Search for the cell housing the specified text and yield its [x, y] center coordinate. 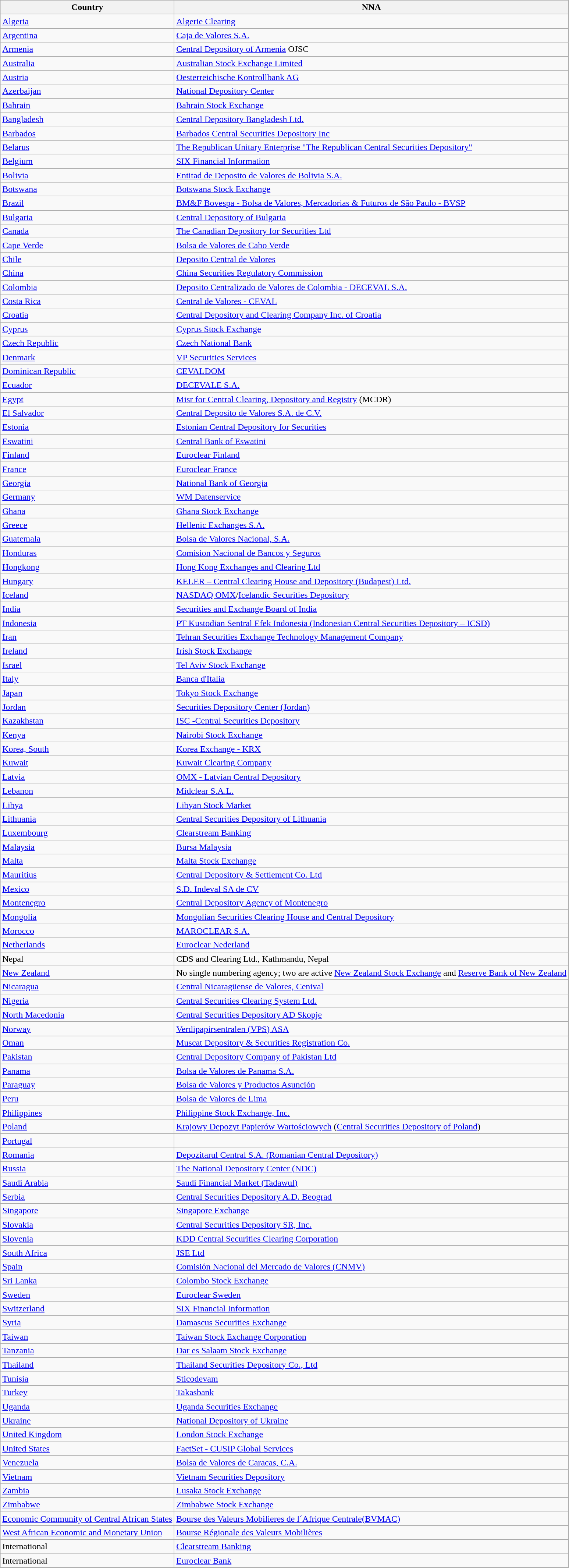
Ghana Stock Exchange [371, 511]
Oesterreichische Kontrollbank AG [371, 77]
Damascus Securities Exchange [371, 1323]
Bahrain [88, 105]
Economic Community of Central African States [88, 1519]
Kuwait Clearing Company [371, 763]
Austria [88, 77]
Thailand Securities Depository Co., Ltd [371, 1365]
Ghana [88, 511]
National Depository Center [371, 91]
Denmark [88, 357]
China Securities Regulatory Commission [371, 273]
Taiwan Stock Exchange Corporation [371, 1337]
Central Nicaragüense de Valores, Cenival [371, 987]
Cape Verde [88, 245]
Bulgaria [88, 217]
Barbados Central Securities Depository Inc [371, 133]
Uganda Securities Exchange [371, 1407]
Italy [88, 679]
Bourse Régionale des Valeurs Mobilières [371, 1533]
Panama [88, 1071]
Cyprus [88, 329]
Central Securities Depository SR, Inc. [371, 1225]
Sri Lanka [88, 1281]
Tunisia [88, 1379]
Malta [88, 861]
Philippine Stock Exchange, Inc. [371, 1113]
Estonia [88, 427]
Hungary [88, 581]
Armenia [88, 49]
Ukraine [88, 1421]
Tehran Securities Exchange Technology Management Company [371, 637]
Bolsa de Valores de Caracas, C.A. [371, 1462]
Syria [88, 1323]
Central Depository Bangladesh Ltd. [371, 119]
CEVALDOM [371, 371]
Netherlands [88, 945]
Algerie Clearing [371, 21]
London Stock Exchange [371, 1435]
Mauritius [88, 875]
Colombo Stock Exchange [371, 1281]
DECEVALE S.A. [371, 385]
The Canadian Depository for Securities Ltd [371, 231]
Irish Stock Exchange [371, 651]
Caja de Valores S.A. [371, 35]
Hongkong [88, 567]
Singapore Exchange [371, 1211]
Lebanon [88, 791]
KELER – Central Clearing House and Depository (Budapest) Ltd. [371, 581]
Verdipapirsentralen (VPS) ASA [371, 1029]
OMX - Latvian Central Depository [371, 777]
Algeria [88, 21]
Euroclear Bank [371, 1561]
Banca d'Italia [371, 679]
Australia [88, 63]
Turkey [88, 1393]
Libyan Stock Market [371, 805]
Hong Kong Exchanges and Clearing Ltd [371, 567]
Saudi Arabia [88, 1183]
Euroclear Sweden [371, 1294]
Central Securities Depository AD Skopje [371, 1015]
Russia [88, 1169]
Eswatini [88, 441]
Hellenic Exchanges S.A. [371, 525]
MAROCLEAR S.A. [371, 931]
Costa Rica [88, 301]
Finland [88, 455]
Portugal [88, 1141]
Dominican Republic [88, 371]
Kenya [88, 735]
Kuwait [88, 763]
Central Securities Clearing System Ltd. [371, 1001]
Krajowy Depozyt Papierów Wartościowych (Central Securities Depository of Poland) [371, 1127]
Chile [88, 259]
Lithuania [88, 819]
Kazakhstan [88, 721]
Israel [88, 665]
El Salvador [88, 413]
Switzerland [88, 1309]
Bolsa de Valores y Productos Asunción [371, 1085]
France [88, 469]
Central Securities Depository of Lithuania [371, 819]
FactSet - CUSIP Global Services [371, 1449]
Mongolian Securities Clearing House and Central Depository [371, 917]
The Republican Unitary Enterprise "The Republican Central Securities Depository" [371, 147]
Comisión Nacional del Mercado de Valores (CNMV) [371, 1267]
Takasbank [371, 1393]
Latvia [88, 777]
Country [88, 7]
Central Securities Depository A.D. Beograd [371, 1197]
Central de Valores - CEVAL [371, 301]
Bolivia [88, 175]
Nepal [88, 959]
Australian Stock Exchange Limited [371, 63]
Mongolia [88, 917]
Spain [88, 1267]
Jordan [88, 707]
Entitad de Deposito de Valores de Bolivia S.A. [371, 175]
Taiwan [88, 1337]
Dar es Salaam Stock Exchange [371, 1351]
United States [88, 1449]
Czech National Bank [371, 343]
Bursa Malaysia [371, 847]
Norway [88, 1029]
Belarus [88, 147]
Central Bank of Eswatini [371, 441]
Ecuador [88, 385]
Japan [88, 693]
Poland [88, 1127]
Colombia [88, 287]
WM Datenservice [371, 497]
Malta Stock Exchange [371, 861]
Saudi Financial Market (Tadawul) [371, 1183]
NASDAQ OMX/Icelandic Securities Depository [371, 595]
Euroclear Finland [371, 455]
Belgium [88, 161]
Sticodevam [371, 1379]
Paraguay [88, 1085]
Vietnam [88, 1476]
Singapore [88, 1211]
Deposito Centralizado de Valores de Colombia - DECEVAL S.A. [371, 287]
Misr for Central Clearing, Depository and Registry (MCDR) [371, 399]
New Zealand [88, 973]
Pakistan [88, 1057]
Central Depository and Clearing Company Inc. of Croatia [371, 315]
Slovakia [88, 1225]
Tanzania [88, 1351]
North Macedonia [88, 1015]
CDS and Clearing Ltd., Kathmandu, Nepal [371, 959]
National Depository of Ukraine [371, 1421]
Mexico [88, 889]
Uganda [88, 1407]
Honduras [88, 553]
Comision Nacional de Bancos y Seguros [371, 553]
South Africa [88, 1253]
Bourse des Valeurs Mobilieres de l´Afrique Centrale(BVMAC) [371, 1519]
Luxembourg [88, 833]
Muscat Depository & Securities Registration Co. [371, 1043]
Montenegro [88, 903]
Bolsa de Valores de Panama S.A. [371, 1071]
Midclear S.A.L. [371, 791]
Estonian Central Depository for Securities [371, 427]
BM&F Bovespa - Bolsa de Valores, Mercadorias & Futuros de São Paulo - BVSP [371, 203]
Depozitarul Central S.A. (Romanian Central Depository) [371, 1155]
Vietnam Securities Depository [371, 1476]
PT Kustodian Sentral Efek Indonesia (Indonesian Central Securities Depository – ICSD) [371, 623]
JSE Ltd [371, 1253]
No single numbering agency; two are active New Zealand Stock Exchange and Reserve Bank of New Zealand [371, 973]
Iceland [88, 595]
Barbados [88, 133]
Ireland [88, 651]
VP Securities Services [371, 357]
Korea Exchange - KRX [371, 749]
KDD Central Securities Clearing Corporation [371, 1239]
Bolsa de Valores Nacional, S.A. [371, 539]
Azerbaijan [88, 91]
Central Deposito de Valores S.A. de C.V. [371, 413]
Venezuela [88, 1462]
Philippines [88, 1113]
Iran [88, 637]
Securities and Exchange Board of India [371, 609]
Nigeria [88, 1001]
China [88, 273]
Central Depository Agency of Montenegro [371, 903]
Cyprus Stock Exchange [371, 329]
Romania [88, 1155]
Central Depository of Bulgaria [371, 217]
Argentina [88, 35]
United Kingdom [88, 1435]
Tel Aviv Stock Exchange [371, 665]
S.D. Indeval SA de CV [371, 889]
Central Depository of Armenia OJSC [371, 49]
NNA [371, 7]
Croatia [88, 315]
The National Depository Center (NDC) [371, 1169]
Libya [88, 805]
Germany [88, 497]
Botswana [88, 189]
Nicaragua [88, 987]
National Bank of Georgia [371, 483]
Nairobi Stock Exchange [371, 735]
Korea, South [88, 749]
India [88, 609]
West African Economic and Monetary Union [88, 1533]
Zimbabwe [88, 1504]
Zimbabwe Stock Exchange [371, 1504]
Botswana Stock Exchange [371, 189]
Bolsa de Valores de Lima [371, 1099]
Serbia [88, 1197]
Morocco [88, 931]
Canada [88, 231]
Central Depository & Settlement Co. Ltd [371, 875]
Sweden [88, 1294]
Lusaka Stock Exchange [371, 1490]
Bangladesh [88, 119]
Bahrain Stock Exchange [371, 105]
Egypt [88, 399]
Greece [88, 525]
Euroclear France [371, 469]
Brazil [88, 203]
Thailand [88, 1365]
Central Depository Company of Pakistan Ltd [371, 1057]
Malaysia [88, 847]
Zambia [88, 1490]
Guatemala [88, 539]
Deposito Central de Valores [371, 259]
Czech Republic [88, 343]
Indonesia [88, 623]
Securities Depository Center (Jordan) [371, 707]
ISC -Central Securities Depository [371, 721]
Bolsa de Valores de Cabo Verde [371, 245]
Slovenia [88, 1239]
Oman [88, 1043]
Tokyo Stock Exchange [371, 693]
Euroclear Nederland [371, 945]
Georgia [88, 483]
Peru [88, 1099]
